Locate the cell with the specified text and output its (x, y) center coordinate. 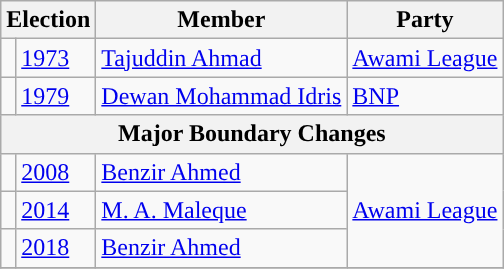
Dewan Mohammad Idris (222, 96)
Major Boundary Changes (252, 134)
Tajuddin Ahmad (222, 58)
Election (48, 20)
1973 (56, 58)
2018 (56, 248)
2014 (56, 210)
M. A. Maleque (222, 210)
1979 (56, 96)
BNP (425, 96)
2008 (56, 172)
Party (425, 20)
Member (222, 20)
